Locate the cell with the specified text and output its [X, Y] center coordinate. 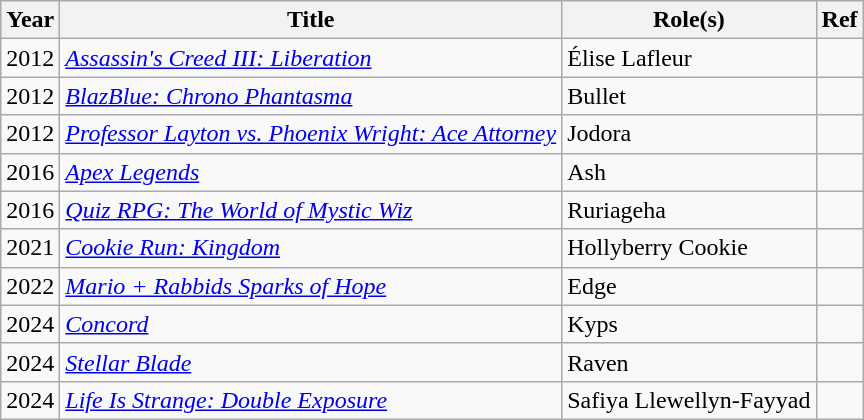
Élise Lafleur [689, 58]
BlazBlue: Chrono Phantasma [311, 96]
Year [30, 20]
Apex Legends [311, 172]
Quiz RPG: The World of Mystic Wiz [311, 210]
Mario + Rabbids Sparks of Hope [311, 286]
Hollyberry Cookie [689, 248]
Concord [311, 324]
Edge [689, 286]
Kyps [689, 324]
Ruriageha [689, 210]
Safiya Llewellyn-Fayyad [689, 400]
Bullet [689, 96]
Life Is Strange: Double Exposure [311, 400]
Raven [689, 362]
Role(s) [689, 20]
Jodora [689, 134]
2022 [30, 286]
2021 [30, 248]
Ref [840, 20]
Professor Layton vs. Phoenix Wright: Ace Attorney [311, 134]
Assassin's Creed III: Liberation [311, 58]
Ash [689, 172]
Title [311, 20]
Stellar Blade [311, 362]
Cookie Run: Kingdom [311, 248]
